Output the (x, y) coordinate of the center of the cell containing the given text.  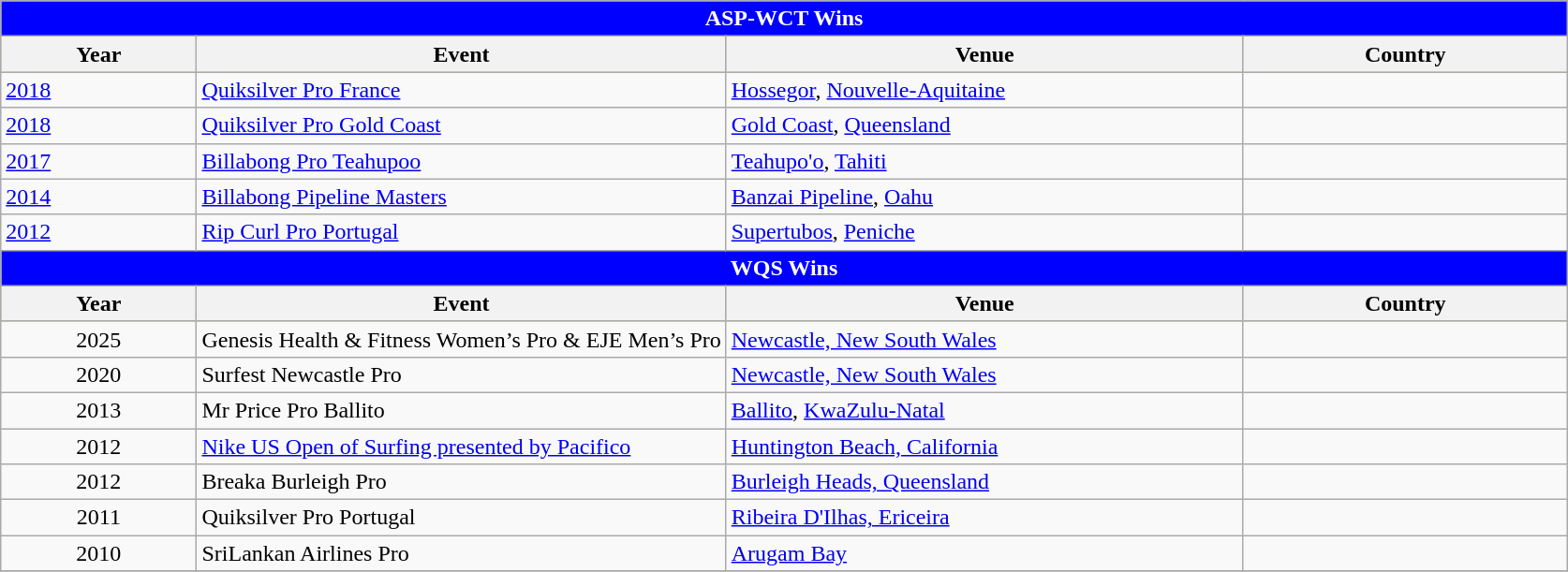
SriLankan Airlines Pro (461, 553)
2025 (99, 339)
Banzai Pipeline, Oahu (984, 197)
WQS Wins (785, 268)
Surfest Newcastle Pro (461, 374)
Hossegor, Nouvelle-Aquitaine (984, 90)
Billabong Pro Teahupoo (461, 161)
Arugam Bay (984, 553)
Burleigh Heads, Queensland (984, 482)
Quiksilver Pro France (461, 90)
2014 (99, 197)
Ballito, KwaZulu-Natal (984, 410)
Supertubos, Peniche (984, 232)
Rip Curl Pro Portugal (461, 232)
Quiksilver Pro Portugal (461, 518)
2011 (99, 518)
Billabong Pipeline Masters (461, 197)
Quiksilver Pro Gold Coast (461, 125)
Nike US Open of Surfing presented by Pacifico (461, 447)
Ribeira D'Ilhas, Ericeira (984, 518)
Genesis Health & Fitness Women’s Pro & EJE Men’s Pro (461, 339)
Breaka Burleigh Pro (461, 482)
2013 (99, 410)
Mr Price Pro Ballito (461, 410)
Gold Coast, Queensland (984, 125)
Teahupo'o, Tahiti (984, 161)
ASP-WCT Wins (785, 19)
2017 (99, 161)
2010 (99, 553)
2020 (99, 374)
Huntington Beach, California (984, 447)
